For the text-containing cell, return its midpoint in (X, Y) coordinate format. 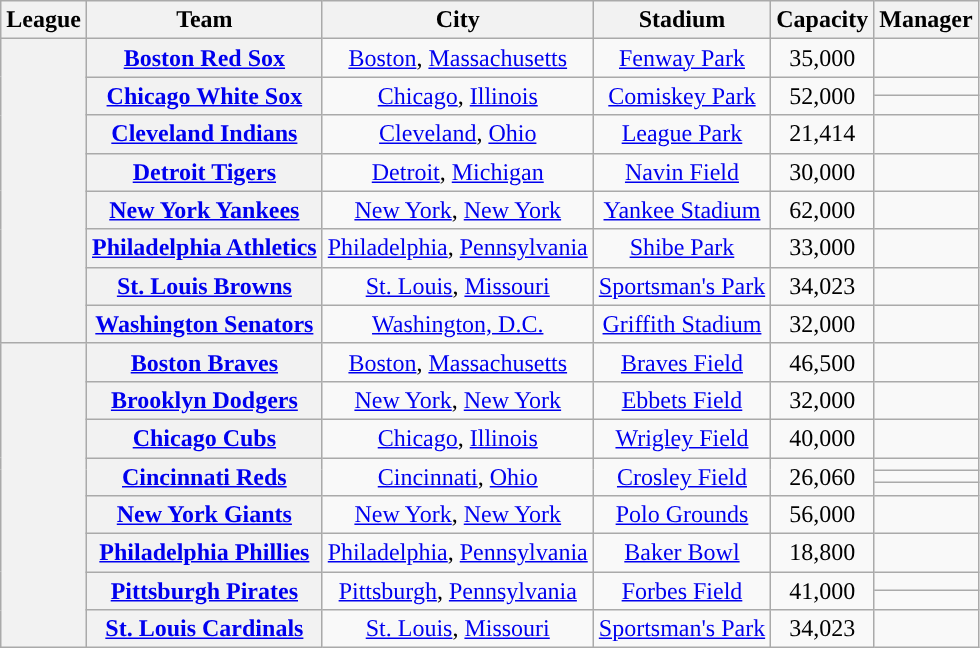
52,000 (822, 96)
26,060 (822, 477)
Wrigley Field (682, 438)
40,000 (822, 438)
League Park (682, 134)
Cincinnati Reds (204, 477)
Chicago Cubs (204, 438)
Yankee Stadium (682, 210)
Detroit Tigers (204, 172)
Pittsburgh, Pennsylvania (458, 591)
Crosley Field (682, 477)
30,000 (822, 172)
Team (204, 20)
New York Giants (204, 515)
Pittsburgh Pirates (204, 591)
League (44, 20)
St. Louis Browns (204, 286)
18,800 (822, 553)
Polo Grounds (682, 515)
St. Louis Cardinals (204, 629)
Cincinnati, Ohio (458, 477)
Navin Field (682, 172)
Ebbets Field (682, 400)
62,000 (822, 210)
Chicago White Sox (204, 96)
Washington, D.C. (458, 324)
Philadelphia Athletics (204, 248)
Manager (926, 20)
Fenway Park (682, 58)
New York Yankees (204, 210)
Braves Field (682, 362)
41,000 (822, 591)
46,500 (822, 362)
Philadelphia Phillies (204, 553)
Stadium (682, 20)
Griffith Stadium (682, 324)
Baker Bowl (682, 553)
35,000 (822, 58)
Detroit, Michigan (458, 172)
56,000 (822, 515)
21,414 (822, 134)
Boston Braves (204, 362)
Brooklyn Dodgers (204, 400)
Forbes Field (682, 591)
Cleveland Indians (204, 134)
Comiskey Park (682, 96)
Cleveland, Ohio (458, 134)
City (458, 20)
Boston Red Sox (204, 58)
Shibe Park (682, 248)
Capacity (822, 20)
33,000 (822, 248)
Washington Senators (204, 324)
